Output the (x, y) coordinate of the center of the cell containing the given text.  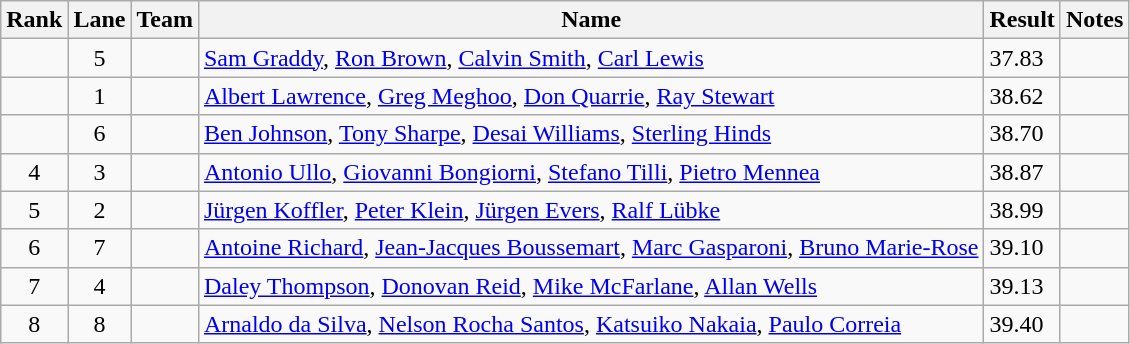
Notes (1094, 20)
2 (100, 210)
Ben Johnson, Tony Sharpe, Desai Williams, Sterling Hinds (591, 134)
37.83 (1022, 58)
Arnaldo da Silva, Nelson Rocha Santos, Katsuiko Nakaia, Paulo Correia (591, 324)
38.99 (1022, 210)
Daley Thompson, Donovan Reid, Mike McFarlane, Allan Wells (591, 286)
Name (591, 20)
Antonio Ullo, Giovanni Bongiorni, Stefano Tilli, Pietro Mennea (591, 172)
38.62 (1022, 96)
Rank (34, 20)
39.10 (1022, 248)
3 (100, 172)
Team (165, 20)
Sam Graddy, Ron Brown, Calvin Smith, Carl Lewis (591, 58)
Jürgen Koffler, Peter Klein, Jürgen Evers, Ralf Lübke (591, 210)
Albert Lawrence, Greg Meghoo, Don Quarrie, Ray Stewart (591, 96)
39.13 (1022, 286)
Antoine Richard, Jean-Jacques Boussemart, Marc Gasparoni, Bruno Marie-Rose (591, 248)
38.87 (1022, 172)
1 (100, 96)
38.70 (1022, 134)
39.40 (1022, 324)
Result (1022, 20)
Lane (100, 20)
